Extract the (x, y) coordinate from the center of the cell holding the provided text.  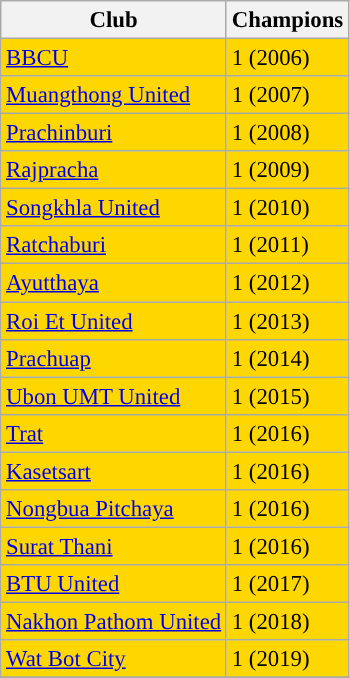
Surat Thani (114, 546)
Trat (114, 433)
Ubon UMT United (114, 396)
Roi Et United (114, 321)
1 (2007) (287, 95)
Nongbua Pitchaya (114, 509)
1 (2018) (287, 621)
BBCU (114, 58)
1 (2019) (287, 659)
Wat Bot City (114, 659)
Nakhon Pathom United (114, 621)
Prachuap (114, 358)
1 (2008) (287, 133)
Rajpracha (114, 170)
Songkhla United (114, 208)
Ratchaburi (114, 245)
Champions (287, 20)
1 (2006) (287, 58)
BTU United (114, 584)
Prachinburi (114, 133)
Club (114, 20)
1 (2015) (287, 396)
Ayutthaya (114, 283)
1 (2013) (287, 321)
1 (2014) (287, 358)
1 (2009) (287, 170)
1 (2011) (287, 245)
Kasetsart (114, 471)
1 (2017) (287, 584)
1 (2012) (287, 283)
1 (2010) (287, 208)
Muangthong United (114, 95)
